Provide the [x, y] coordinate of the cell's center where the given text is located.  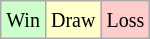
Draw [72, 20]
Loss [126, 20]
Win [24, 20]
